Detect which cell encompasses the target text, then output its (X, Y) center coordinate. 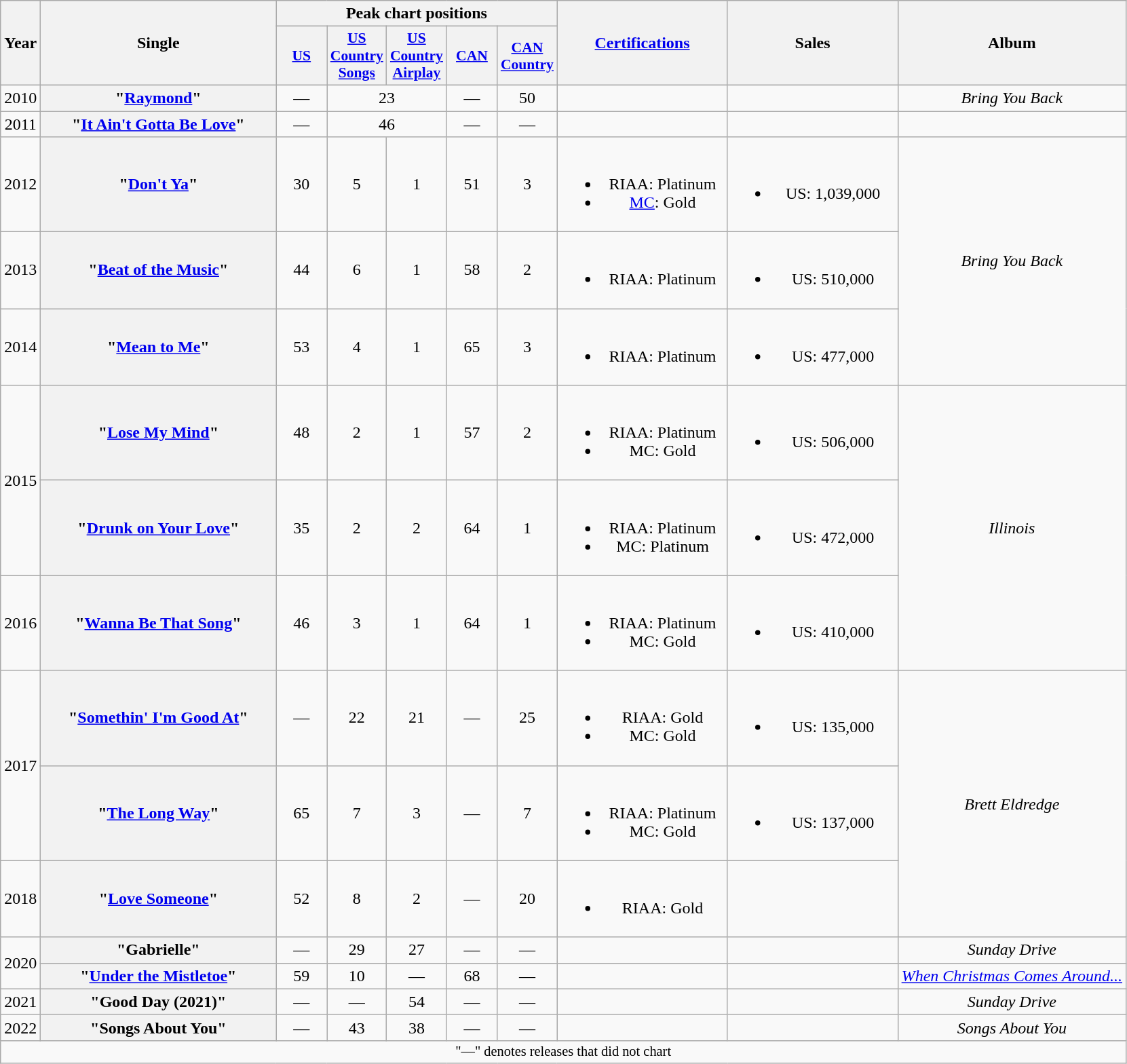
RIAA: PlatinumMC: Platinum (642, 528)
US: 472,000 (813, 528)
"Good Day (2021)" (159, 1002)
5 (357, 185)
Certifications (642, 43)
30 (301, 185)
35 (301, 528)
Illinois (1012, 528)
RIAA: Gold (642, 898)
2015 (20, 480)
CAN Country (527, 56)
38 (417, 1027)
US Country Airplay (417, 56)
2011 (20, 124)
25 (527, 718)
6 (357, 270)
57 (472, 433)
44 (301, 270)
"Under the Mistletoe" (159, 976)
"Drunk on Your Love" (159, 528)
"The Long Way" (159, 813)
58 (472, 270)
US (301, 56)
10 (357, 976)
2010 (20, 98)
Songs About You (1012, 1027)
2014 (20, 347)
"Somethin' I'm Good At" (159, 718)
"Wanna Be That Song" (159, 623)
59 (301, 976)
29 (357, 950)
US: 137,000 (813, 813)
Peak chart positions (417, 14)
43 (357, 1027)
2017 (20, 765)
US Country Songs (357, 56)
54 (417, 1002)
68 (472, 976)
US: 506,000 (813, 433)
"Mean to Me" (159, 347)
2018 (20, 898)
21 (417, 718)
"Gabrielle" (159, 950)
23 (387, 98)
"Lose My Mind" (159, 433)
2016 (20, 623)
Brett Eldredge (1012, 803)
2020 (20, 963)
"Songs About You" (159, 1027)
51 (472, 185)
Sales (813, 43)
US: 135,000 (813, 718)
"It Ain't Gotta Be Love" (159, 124)
"Beat of the Music" (159, 270)
48 (301, 433)
2012 (20, 185)
2013 (20, 270)
Single (159, 43)
"Raymond" (159, 98)
22 (357, 718)
US: 1,039,000 (813, 185)
RIAA: GoldMC: Gold (642, 718)
"Don't Ya" (159, 185)
4 (357, 347)
2021 (20, 1002)
US: 510,000 (813, 270)
52 (301, 898)
"—" denotes releases that did not chart (563, 1052)
"Love Someone" (159, 898)
CAN (472, 56)
50 (527, 98)
20 (527, 898)
27 (417, 950)
US: 410,000 (813, 623)
2022 (20, 1027)
Album (1012, 43)
53 (301, 347)
Year (20, 43)
When Christmas Comes Around... (1012, 976)
8 (357, 898)
US: 477,000 (813, 347)
